Capture the cell that displays the provided text and extract its (X, Y) central coordinate. 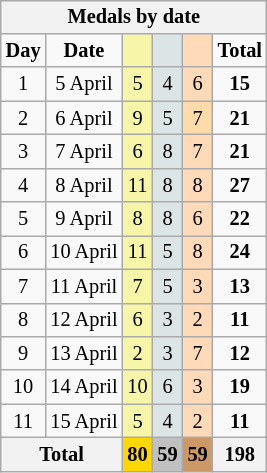
80 (137, 455)
198 (240, 455)
13 (240, 286)
1 (24, 84)
Date (84, 51)
6 April (84, 118)
Day (24, 51)
11 April (84, 286)
13 April (84, 354)
15 April (84, 421)
5 April (84, 84)
27 (240, 185)
8 April (84, 185)
19 (240, 387)
12 (240, 354)
10 April (84, 253)
7 April (84, 152)
22 (240, 219)
24 (240, 253)
15 (240, 84)
12 April (84, 320)
14 April (84, 387)
Medals by date (134, 17)
9 April (84, 219)
